Return the (x, y) coordinate for the center point of the cell that contains the specified text.  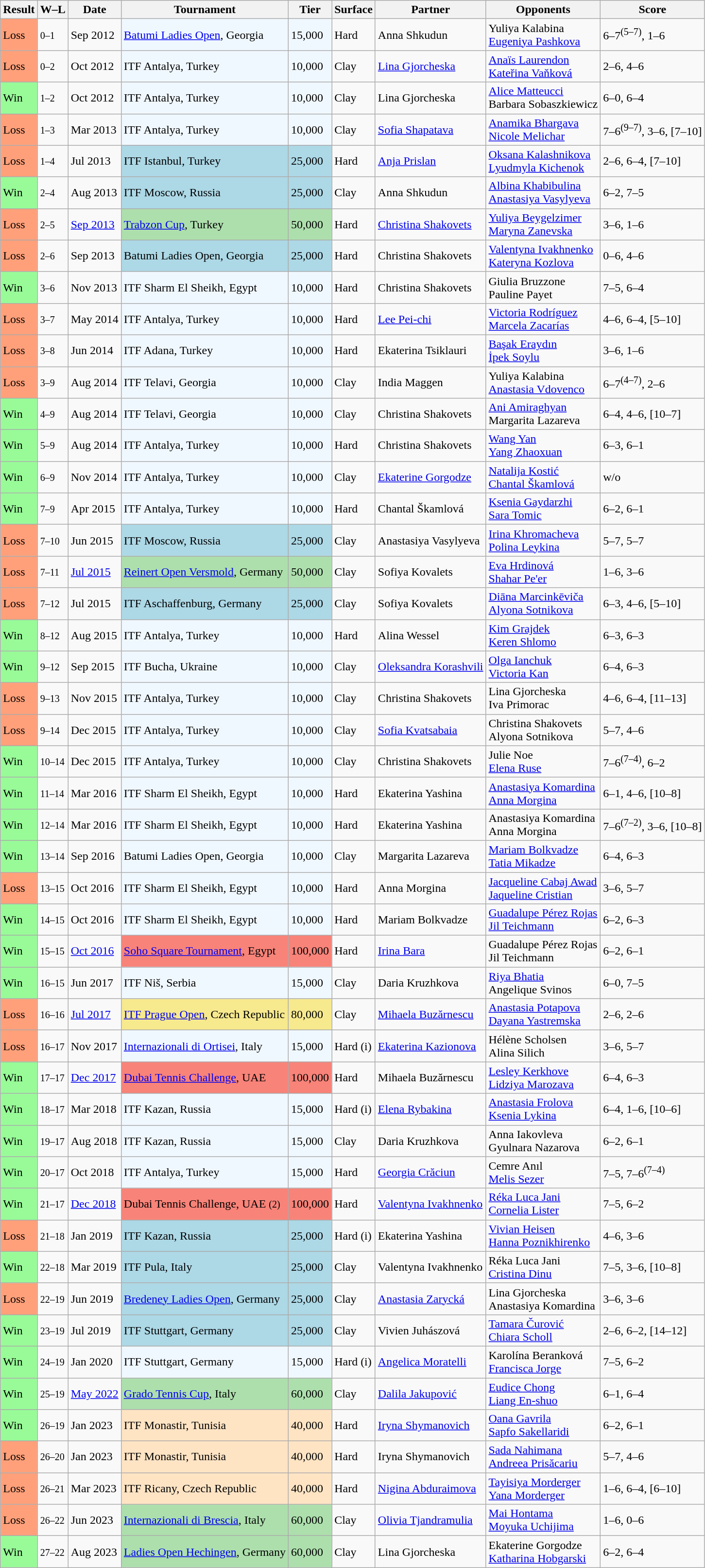
Nov 2013 (94, 288)
Jan 2020 (94, 1362)
Yuliya Beygelzimer Maryna Zanevska (543, 224)
Mar 2019 (94, 1267)
ITF Niš, Serbia (205, 983)
6–7(4–7), 2–6 (653, 382)
6–3, 4–6, [5–10] (653, 603)
3–6 (52, 288)
Irina Bara (430, 951)
80,000 (310, 1014)
13–15 (52, 888)
Aug 2015 (94, 635)
4–6, 6–4, [11–13] (653, 699)
22–19 (52, 1299)
Ladies Open Hechingen, Germany (205, 1551)
ITF Prague Open, Czech Republic (205, 1014)
23–19 (52, 1330)
Sofia Shapatava (430, 129)
Cemre Anıl Melis Sezer (543, 1173)
Sep 2015 (94, 666)
Yuliya Kalabina Anastasia Vdovenco (543, 382)
May 2014 (94, 319)
2–6, 6–2, [14–12] (653, 1330)
Lina Gjorcheska Anastasiya Komardina (543, 1299)
Anna Morgina (430, 888)
Réka Luca Jani Cornelia Lister (543, 1204)
Lesley Kerkhove Lidziya Marozava (543, 1077)
Date (94, 10)
Dec 2017 (94, 1077)
21–18 (52, 1236)
Oana Gavrila Sapfo Sakellaridi (543, 1425)
1–6, 3–6 (653, 572)
5–7, 5–7 (653, 540)
India Maggen (430, 382)
22–18 (52, 1267)
10–14 (52, 762)
Anastasia Zarycká (430, 1299)
Apr 2015 (94, 509)
Mar 2018 (94, 1109)
Olivia Tjandramulia (430, 1520)
Bredeney Ladies Open, Germany (205, 1299)
Lee Pei-chi (430, 319)
Christina Shakovets Alyona Sotnikova (543, 730)
3–9 (52, 382)
Ekaterine Gorgodze Katharina Hobgarski (543, 1551)
Vivian Heisen Hanna Poznikhirenko (543, 1236)
Giulia Bruzzone Pauline Payet (543, 288)
Ekaterina Tsiklauri (430, 351)
Opponents (543, 10)
Lina Gjorcheska Iva Primorac (543, 699)
7–6(9–7), 3–6, [7–10] (653, 129)
Jun 2019 (94, 1299)
14–15 (52, 920)
4–6, 3–6 (653, 1236)
Mariam Bolkvadze Tatia Mikadze (543, 856)
Jul 2017 (94, 1014)
Hélène Scholsen Alina Silich (543, 1046)
Sep 2012 (94, 35)
7–6(7–2), 3–6, [10–8] (653, 825)
Anastasia Potapova Dayana Yastremska (543, 1014)
Surface (354, 10)
Sep 2016 (94, 856)
21–17 (52, 1204)
Sofia Kvatsabaia (430, 730)
6–4, 4–6, [10–7] (653, 414)
Tournament (205, 10)
Aug 2023 (94, 1551)
2–6, 2–6 (653, 1014)
8–12 (52, 635)
w/o (653, 477)
9–12 (52, 666)
2–5 (52, 224)
1–2 (52, 98)
4–9 (52, 414)
Ekaterine Gorgodze (430, 477)
Anastasia Frolova Ksenia Lykina (543, 1109)
Tayisiya Morderger Yana Morderger (543, 1488)
Nov 2017 (94, 1046)
Alina Wessel (430, 635)
ITF Istanbul, Turkey (205, 161)
Jun 2014 (94, 351)
Jun 2023 (94, 1520)
0–1 (52, 35)
Réka Luca Jani Cristina Dinu (543, 1267)
Anamika Bhargava Nicole Melichar (543, 129)
6–4, 1–6, [10–6] (653, 1109)
Grado Tennis Cup, Italy (205, 1393)
Dec 2018 (94, 1204)
6–0, 6–4 (653, 98)
Julie Noe Elena Ruse (543, 762)
15–15 (52, 951)
7–5, 6–4 (653, 288)
Anastasiya Vasylyeva (430, 540)
7–9 (52, 509)
Alice Matteucci Barbara Sobaszkiewicz (543, 98)
3–8 (52, 351)
9–13 (52, 699)
Mariam Bolkvadze (430, 920)
Ekaterina Kazionova (430, 1046)
6–1, 6–4 (653, 1393)
6–9 (52, 477)
Result (19, 10)
Eudice Chong Liang En-shuo (543, 1393)
Score (653, 10)
Dubai Tennis Challenge, UAE (205, 1077)
7–10 (52, 540)
Sada Nahimana Andreea Prisăcariu (543, 1457)
9–14 (52, 730)
Vivien Juhászová (430, 1330)
6–3, 6–3 (653, 635)
7–5, 3–6, [10–8] (653, 1267)
Olga Ianchuk Victoria Kan (543, 666)
Trabzon Cup, Turkey (205, 224)
18–17 (52, 1109)
Eva Hrdinová Shahar Pe'er (543, 572)
26–20 (52, 1457)
Valentyna Ivakhnenko Kateryna Kozlova (543, 256)
Diāna Marcinkēviča Alyona Sotnikova (543, 603)
Oct 2018 (94, 1173)
Nigina Abduraimova (430, 1488)
Oksana Kalashnikova Lyudmyla Kichenok (543, 161)
16–17 (52, 1046)
2–6, 6–4, [7–10] (653, 161)
0–2 (52, 66)
3–6, 3–6 (653, 1299)
7–6(7–4), 6–2 (653, 762)
Tier (310, 10)
May 2022 (94, 1393)
1–6, 0–6 (653, 1520)
Jul 2019 (94, 1330)
6–1, 4–6, [10–8] (653, 793)
3–7 (52, 319)
Oleksandra Korashvili (430, 666)
27–22 (52, 1551)
11–14 (52, 793)
Nov 2014 (94, 477)
Jan 2019 (94, 1236)
Georgia Crăciun (430, 1173)
Mar 2013 (94, 129)
Riya Bhatia Angelique Svinos (543, 983)
0–6, 4–6 (653, 256)
ITF Adana, Turkey (205, 351)
17–17 (52, 1077)
1–6, 6–4, [6–10] (653, 1488)
Jul 2013 (94, 161)
Irina Khromacheva Polina Leykina (543, 540)
Mar 2023 (94, 1488)
16–15 (52, 983)
Karolína Beranková Francisca Jorge (543, 1362)
12–14 (52, 825)
Albina Khabibulina Anastasiya Vasylyeva (543, 192)
Tamara Čurović Chiara Scholl (543, 1330)
5–9 (52, 446)
Margarita Lazareva (430, 856)
6–2, 6–4 (653, 1551)
16–16 (52, 1014)
Anaïs Laurendon Kateřina Vaňková (543, 66)
Chantal Škamlová (430, 509)
Internazionali di Ortisei, Italy (205, 1046)
Nov 2015 (94, 699)
6–2, 6–3 (653, 920)
Partner (430, 10)
ITF Bucha, Ukraine (205, 666)
Reinert Open Versmold, Germany (205, 572)
ITF Pula, Italy (205, 1267)
26–19 (52, 1425)
Elena Rybakina (430, 1109)
25–19 (52, 1393)
7–5, 7–6(7–4) (653, 1173)
Angelica Moratelli (430, 1362)
26–22 (52, 1520)
Aug 2018 (94, 1141)
4–6, 6–4, [5–10] (653, 319)
1–4 (52, 161)
6–0, 7–5 (653, 983)
Natalija Kostić Chantal Škamlová (543, 477)
Dubai Tennis Challenge, UAE (2) (205, 1204)
Dalila Jakupović (430, 1393)
Anja Prislan (430, 161)
2–4 (52, 192)
Mai Hontama Moyuka Uchijima (543, 1520)
Victoria Rodríguez Marcela Zacarías (543, 319)
6–7(5–7), 1–6 (653, 35)
Jun 2015 (94, 540)
Anna Iakovleva Gyulnara Nazarova (543, 1141)
Internazionali di Brescia, Italy (205, 1520)
Ani Amiraghyan Margarita Lazareva (543, 414)
Yuliya Kalabina Eugeniya Pashkova (543, 35)
Kim Grajdek Keren Shlomo (543, 635)
26–21 (52, 1488)
7–11 (52, 572)
6–3, 6–1 (653, 446)
Aug 2013 (94, 192)
Ksenia Gaydarzhi Sara Tomic (543, 509)
2–6, 4–6 (653, 66)
Jacqueline Cabaj Awad Jaqueline Cristian (543, 888)
24–19 (52, 1362)
19–17 (52, 1141)
Wang Yan Yang Zhaoxuan (543, 446)
Başak Eraydın İpek Soylu (543, 351)
ITF Aschaffenburg, Germany (205, 603)
2–6 (52, 256)
W–L (52, 10)
1–3 (52, 129)
13–14 (52, 856)
Jun 2017 (94, 983)
ITF Ricany, Czech Republic (205, 1488)
20–17 (52, 1173)
Soho Square Tournament, Egypt (205, 951)
6–2, 7–5 (653, 192)
7–12 (52, 603)
